Return the (X, Y) coordinate for the center point of the cell that contains the specified text.  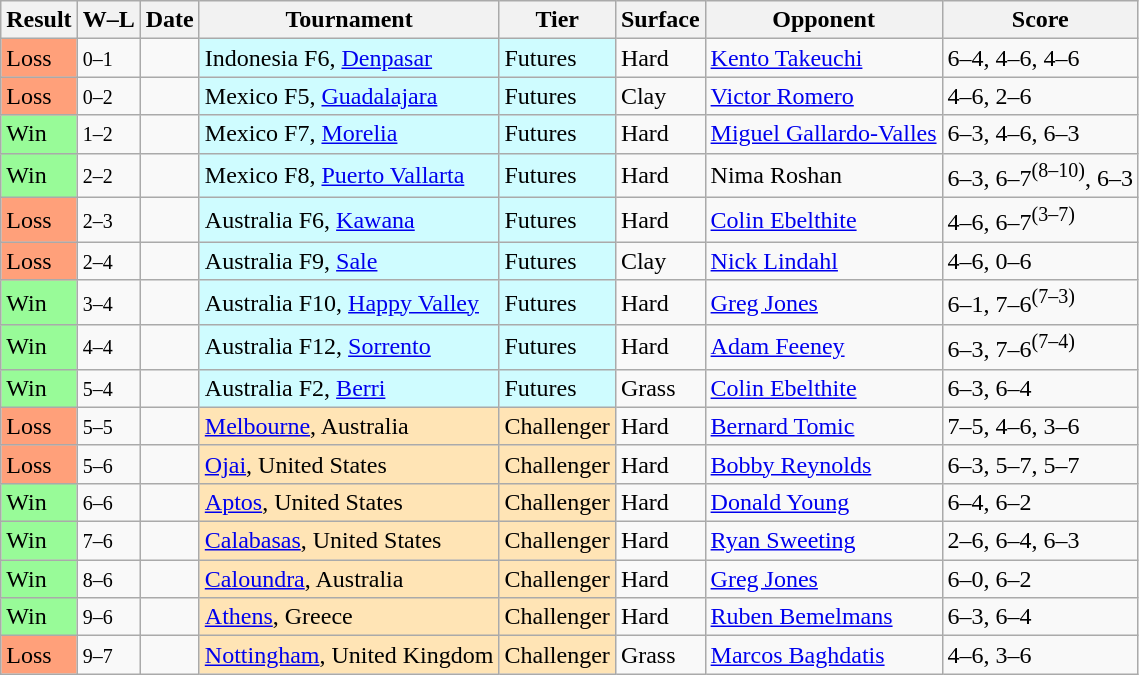
5–6 (108, 464)
3–4 (108, 302)
6–6 (108, 502)
Australia F12, Sorrento (349, 348)
6–0, 6–2 (1040, 579)
Nottingham, United Kingdom (349, 655)
6–3, 6–7(8–10), 6–3 (1040, 176)
Kento Takeuchi (824, 58)
Date (170, 20)
Australia F2, Berri (349, 388)
7–6 (108, 541)
Caloundra, Australia (349, 579)
9–7 (108, 655)
Aptos, United States (349, 502)
0–2 (108, 96)
2–2 (108, 176)
9–6 (108, 617)
Donald Young (824, 502)
Result (39, 20)
Miguel Gallardo-Valles (824, 134)
7–5, 4–6, 3–6 (1040, 426)
Bernard Tomic (824, 426)
0–1 (108, 58)
6–4, 4–6, 4–6 (1040, 58)
6–4, 6–2 (1040, 502)
Adam Feeney (824, 348)
2–3 (108, 220)
Nick Lindahl (824, 261)
Australia F9, Sale (349, 261)
Marcos Baghdatis (824, 655)
6–3, 5–7, 5–7 (1040, 464)
Indonesia F6, Denpasar (349, 58)
Bobby Reynolds (824, 464)
Tier (557, 20)
5–4 (108, 388)
4–6, 2–6 (1040, 96)
Australia F6, Kawana (349, 220)
Tournament (349, 20)
2–4 (108, 261)
6–3, 4–6, 6–3 (1040, 134)
5–5 (108, 426)
Surface (660, 20)
Calabasas, United States (349, 541)
Victor Romero (824, 96)
6–3, 7–6(7–4) (1040, 348)
Nima Roshan (824, 176)
4–4 (108, 348)
Athens, Greece (349, 617)
2–6, 6–4, 6–3 (1040, 541)
Score (1040, 20)
8–6 (108, 579)
Opponent (824, 20)
4–6, 3–6 (1040, 655)
Ruben Bemelmans (824, 617)
6–1, 7–6(7–3) (1040, 302)
Mexico F8, Puerto Vallarta (349, 176)
4–6, 0–6 (1040, 261)
Mexico F5, Guadalajara (349, 96)
4–6, 6–7(3–7) (1040, 220)
Melbourne, Australia (349, 426)
W–L (108, 20)
Australia F10, Happy Valley (349, 302)
Ryan Sweeting (824, 541)
Ojai, United States (349, 464)
1–2 (108, 134)
Mexico F7, Morelia (349, 134)
